Provide the [X, Y] coordinate of the cell's center where the given text is located.  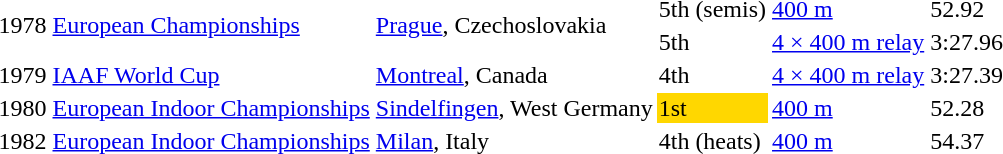
Sindelfingen, West Germany [514, 108]
European Indoor Championships [211, 108]
1st [712, 108]
400 m [848, 108]
Montreal, Canada [514, 75]
IAAF World Cup [211, 75]
5th [712, 42]
4th [712, 75]
